Scan for the cell matching the given text and deliver its [x, y] coordinate at center. 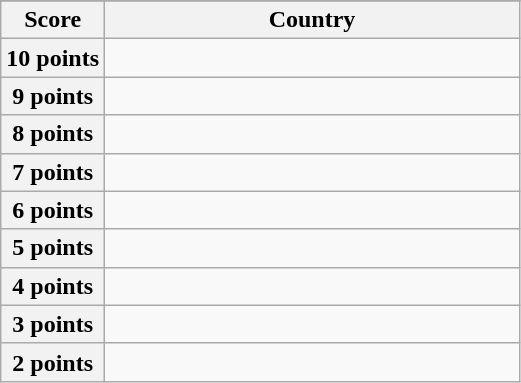
3 points [53, 324]
4 points [53, 286]
7 points [53, 172]
Country [312, 20]
6 points [53, 210]
9 points [53, 96]
10 points [53, 58]
Score [53, 20]
2 points [53, 362]
5 points [53, 248]
8 points [53, 134]
